Extract the (x, y) coordinate from the center of the cell holding the provided text.  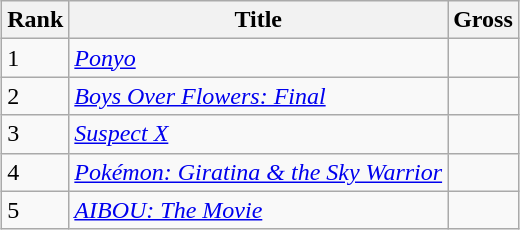
Boys Over Flowers: Final (258, 96)
1 (36, 58)
AIBOU: The Movie (258, 210)
Gross (484, 20)
Rank (36, 20)
Pokémon: Giratina & the Sky Warrior (258, 172)
Title (258, 20)
Suspect X (258, 134)
3 (36, 134)
5 (36, 210)
4 (36, 172)
2 (36, 96)
Ponyo (258, 58)
